Return the (X, Y) coordinate for the center point of the cell that contains the specified text.  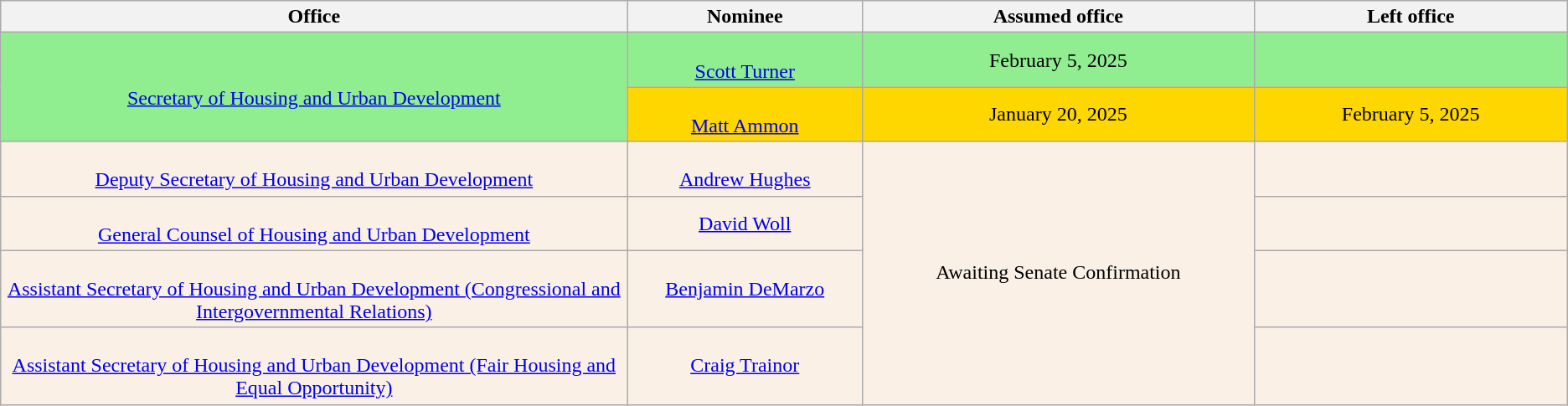
Scott Turner (745, 60)
January 20, 2025 (1059, 114)
Secretary of Housing and Urban Development (314, 87)
Office (314, 17)
Andrew Hughes (745, 169)
General Counsel of Housing and Urban Development (314, 223)
Benjamin DeMarzo (745, 289)
David Woll (745, 223)
Nominee (745, 17)
Assistant Secretary of Housing and Urban Development (Congressional and Intergovernmental Relations) (314, 289)
Craig Trainor (745, 366)
Matt Ammon (745, 114)
Left office (1411, 17)
Deputy Secretary of Housing and Urban Development (314, 169)
Awaiting Senate Confirmation (1059, 273)
Assistant Secretary of Housing and Urban Development (Fair Housing and Equal Opportunity) (314, 366)
Assumed office (1059, 17)
